Determine the [X, Y] coordinate at the center of the cell enclosing the given text.  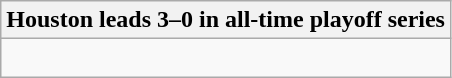
Houston leads 3–0 in all-time playoff series [226, 20]
